Search for the cell housing the specified text and yield its (x, y) center coordinate. 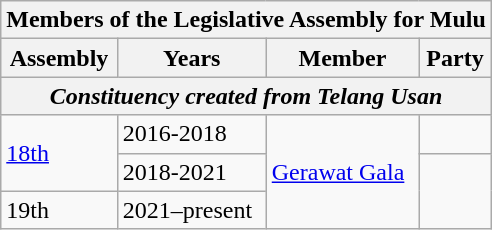
2018-2021 (192, 172)
Gerawat Gala (342, 172)
18th (59, 153)
Party (456, 58)
2021–present (192, 210)
Members of the Legislative Assembly for Mulu (246, 20)
2016-2018 (192, 134)
Years (192, 58)
Member (342, 58)
Constituency created from Telang Usan (246, 96)
19th (59, 210)
Assembly (59, 58)
